From the cell containing the given text, extract its center point as [x, y] coordinate. 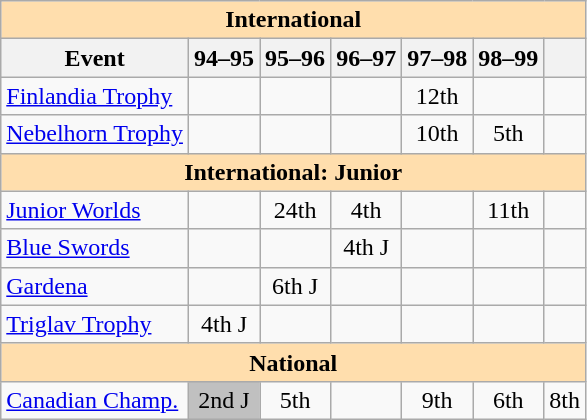
96–97 [366, 58]
10th [438, 134]
Event [95, 58]
Nebelhorn Trophy [95, 134]
Blue Swords [95, 248]
8th [565, 400]
Junior Worlds [95, 210]
National [294, 362]
11th [508, 210]
6th [508, 400]
9th [438, 400]
International [294, 20]
2nd J [224, 400]
6th J [296, 286]
Finlandia Trophy [95, 96]
94–95 [224, 58]
4th [366, 210]
97–98 [438, 58]
Canadian Champ. [95, 400]
Gardena [95, 286]
98–99 [508, 58]
95–96 [296, 58]
12th [438, 96]
24th [296, 210]
Triglav Trophy [95, 324]
International: Junior [294, 172]
